Locate the cell with the specified text and output its (X, Y) center coordinate. 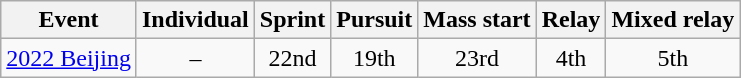
23rd (477, 58)
Event (69, 20)
Mixed relay (673, 20)
2022 Beijing (69, 58)
Pursuit (374, 20)
– (195, 58)
5th (673, 58)
Mass start (477, 20)
Relay (571, 20)
22nd (292, 58)
19th (374, 58)
Sprint (292, 20)
4th (571, 58)
Individual (195, 20)
